Pinpoint the cell where the given text exists, returning its [x, y] midpoint coordinate. 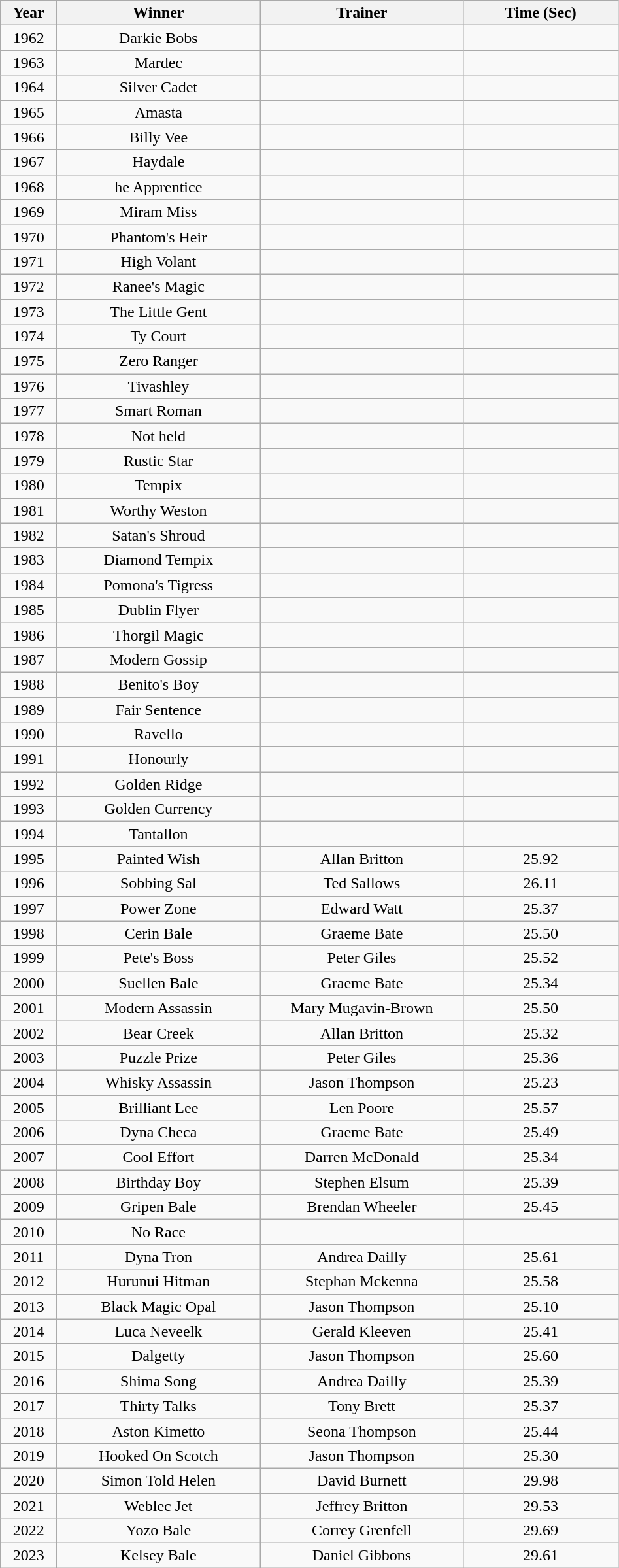
Correy Grenfell [362, 1531]
Cerin Bale [158, 933]
2012 [29, 1282]
Hooked On Scotch [158, 1456]
Time (Sec) [541, 13]
Daniel Gibbons [362, 1556]
1968 [29, 187]
1993 [29, 809]
2000 [29, 983]
29.98 [541, 1480]
Suellen Bale [158, 983]
1992 [29, 784]
Ty Court [158, 337]
Darkie Bobs [158, 38]
25.52 [541, 958]
1989 [29, 709]
Birthday Boy [158, 1182]
Mardec [158, 63]
25.60 [541, 1356]
Zero Ranger [158, 361]
2004 [29, 1082]
1964 [29, 88]
2008 [29, 1182]
Billy Vee [158, 137]
2006 [29, 1133]
Kelsey Bale [158, 1556]
Dyna Checa [158, 1133]
Fair Sentence [158, 709]
Edward Watt [362, 909]
1965 [29, 112]
25.36 [541, 1058]
1990 [29, 735]
Tantallon [158, 834]
2017 [29, 1406]
Silver Cadet [158, 88]
Power Zone [158, 909]
Seona Thompson [362, 1431]
25.23 [541, 1082]
29.61 [541, 1556]
2009 [29, 1207]
25.30 [541, 1456]
Stephen Elsum [362, 1182]
Not held [158, 436]
2013 [29, 1307]
Shima Song [158, 1381]
2014 [29, 1331]
Ranee's Magic [158, 286]
1981 [29, 510]
High Volant [158, 261]
25.41 [541, 1331]
Jeffrey Britton [362, 1505]
1966 [29, 137]
he Apprentice [158, 187]
Dublin Flyer [158, 610]
Pete's Boss [158, 958]
Rustic Star [158, 461]
Simon Told Helen [158, 1480]
Thirty Talks [158, 1406]
25.32 [541, 1033]
Ted Sallows [362, 884]
No Race [158, 1232]
Diamond Tempix [158, 560]
25.58 [541, 1282]
Smart Roman [158, 411]
Aston Kimetto [158, 1431]
25.45 [541, 1207]
1985 [29, 610]
1998 [29, 933]
Tony Brett [362, 1406]
Honourly [158, 759]
1978 [29, 436]
Luca Neveelk [158, 1331]
1970 [29, 237]
Dalgetty [158, 1356]
2022 [29, 1531]
2020 [29, 1480]
25.49 [541, 1133]
1986 [29, 635]
25.10 [541, 1307]
Mary Mugavin-Brown [362, 1008]
1962 [29, 38]
Ravello [158, 735]
2021 [29, 1505]
Sobbing Sal [158, 884]
1991 [29, 759]
Pomona's Tigress [158, 585]
Brendan Wheeler [362, 1207]
1973 [29, 312]
1976 [29, 386]
2011 [29, 1257]
1994 [29, 834]
Miram Miss [158, 212]
Darren McDonald [362, 1158]
1997 [29, 909]
1971 [29, 261]
Whisky Assassin [158, 1082]
2018 [29, 1431]
2007 [29, 1158]
1975 [29, 361]
Modern Gossip [158, 659]
Black Magic Opal [158, 1307]
2015 [29, 1356]
Tivashley [158, 386]
26.11 [541, 884]
29.53 [541, 1505]
25.92 [541, 859]
Amasta [158, 112]
1963 [29, 63]
25.61 [541, 1257]
Tempix [158, 486]
1980 [29, 486]
1984 [29, 585]
25.57 [541, 1108]
25.44 [541, 1431]
Gerald Kleeven [362, 1331]
1987 [29, 659]
1983 [29, 560]
Cool Effort [158, 1158]
Phantom's Heir [158, 237]
Winner [158, 13]
2023 [29, 1556]
Painted Wish [158, 859]
Trainer [362, 13]
2019 [29, 1456]
Brilliant Lee [158, 1108]
Modern Assassin [158, 1008]
Gripen Bale [158, 1207]
Dyna Tron [158, 1257]
Bear Creek [158, 1033]
Satan's Shroud [158, 535]
1982 [29, 535]
1996 [29, 884]
David Burnett [362, 1480]
Yozo Bale [158, 1531]
Benito's Boy [158, 684]
Hurunui Hitman [158, 1282]
1969 [29, 212]
2002 [29, 1033]
1977 [29, 411]
1999 [29, 958]
Golden Ridge [158, 784]
2016 [29, 1381]
Weblec Jet [158, 1505]
2005 [29, 1108]
1995 [29, 859]
2010 [29, 1232]
Year [29, 13]
Len Poore [362, 1108]
2001 [29, 1008]
Golden Currency [158, 809]
Worthy Weston [158, 510]
Stephan Mckenna [362, 1282]
Puzzle Prize [158, 1058]
29.69 [541, 1531]
Thorgil Magic [158, 635]
2003 [29, 1058]
1974 [29, 337]
1972 [29, 286]
Haydale [158, 162]
1979 [29, 461]
1988 [29, 684]
1967 [29, 162]
The Little Gent [158, 312]
